From the cell containing the given text, extract its center point as [x, y] coordinate. 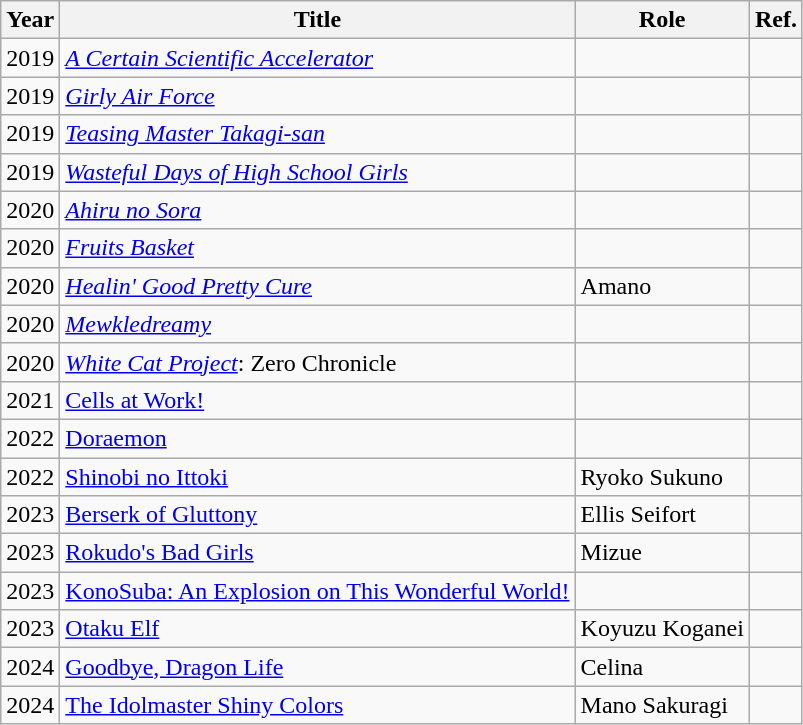
Healin' Good Pretty Cure [318, 286]
Mano Sakuragi [662, 705]
Title [318, 20]
Fruits Basket [318, 248]
Mizue [662, 553]
Ref. [776, 20]
Celina [662, 667]
Role [662, 20]
Berserk of Gluttony [318, 515]
Otaku Elf [318, 629]
Ryoko Sukuno [662, 477]
Teasing Master Takagi-san [318, 134]
Doraemon [318, 438]
Rokudo's Bad Girls [318, 553]
Wasteful Days of High School Girls [318, 172]
White Cat Project: Zero Chronicle [318, 362]
Girly Air Force [318, 96]
Cells at Work! [318, 400]
Year [30, 20]
The Idolmaster Shiny Colors [318, 705]
Ahiru no Sora [318, 210]
A Certain Scientific Accelerator [318, 58]
Mewkledreamy [318, 324]
Koyuzu Koganei [662, 629]
2021 [30, 400]
Shinobi no Ittoki [318, 477]
KonoSuba: An Explosion on This Wonderful World! [318, 591]
Goodbye, Dragon Life [318, 667]
Amano [662, 286]
Ellis Seifort [662, 515]
